From the cell containing the given text, extract its center point as [x, y] coordinate. 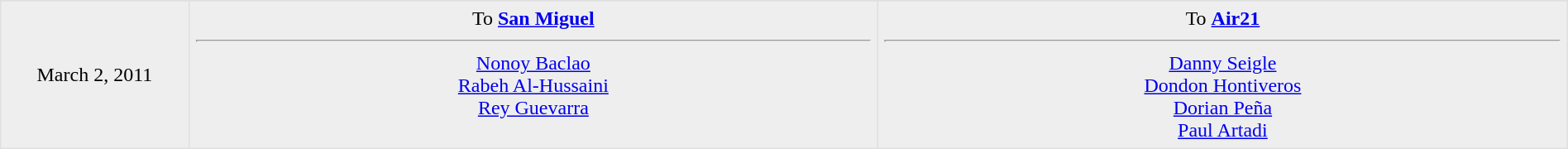
March 2, 2011 [94, 74]
To Air21Danny SeigleDondon HontiverosDorian Peña Paul Artadi [1223, 74]
To San MiguelNonoy BaclaoRabeh Al-HussainiRey Guevarra [533, 74]
